Pinpoint the cell where the given text exists, returning its [X, Y] midpoint coordinate. 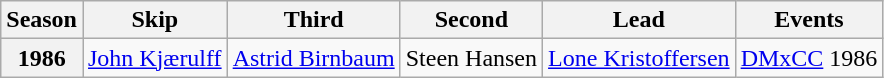
DMxCC 1986 [809, 58]
Third [314, 20]
Lone Kristoffersen [640, 58]
Second [471, 20]
Astrid Birnbaum [314, 58]
Skip [154, 20]
Season [42, 20]
John Kjærulff [154, 58]
Steen Hansen [471, 58]
Events [809, 20]
Lead [640, 20]
1986 [42, 58]
